Detect which cell encompasses the target text, then output its [X, Y] center coordinate. 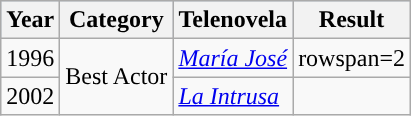
Telenovela [233, 20]
Result [352, 20]
Category [116, 20]
La Intrusa [233, 96]
Year [30, 20]
Best Actor [116, 77]
rowspan=2 [352, 58]
1996 [30, 58]
2002 [30, 96]
María José [233, 58]
